Provide the [X, Y] coordinate of the cell's center where the given text is located.  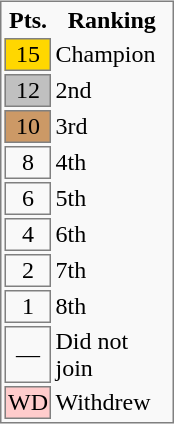
2 [28, 272]
Ranking [112, 21]
8 [28, 164]
3rd [112, 128]
12 [28, 92]
5th [112, 200]
15 [28, 56]
Did not join [112, 356]
Pts. [28, 21]
— [28, 356]
2nd [112, 92]
6th [112, 236]
10 [28, 128]
6 [28, 200]
Withdrew [112, 404]
4 [28, 236]
7th [112, 272]
WD [28, 404]
Champion [112, 56]
1 [28, 308]
8th [112, 308]
4th [112, 164]
